Detect which cell encompasses the target text, then output its [x, y] center coordinate. 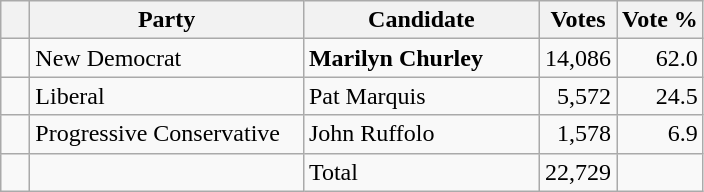
John Ruffolo [421, 134]
22,729 [578, 172]
Candidate [421, 20]
Vote % [660, 20]
Pat Marquis [421, 96]
Marilyn Churley [421, 58]
Votes [578, 20]
Liberal [167, 96]
6.9 [660, 134]
Progressive Conservative [167, 134]
1,578 [578, 134]
62.0 [660, 58]
5,572 [578, 96]
Total [421, 172]
24.5 [660, 96]
New Democrat [167, 58]
Party [167, 20]
14,086 [578, 58]
